Output the [X, Y] coordinate of the center of the cell containing the given text.  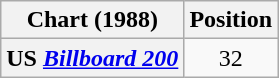
US Billboard 200 [92, 58]
Chart (1988) [92, 20]
Position [231, 20]
32 [231, 58]
